Return (X, Y) of the center of cell containing provided text 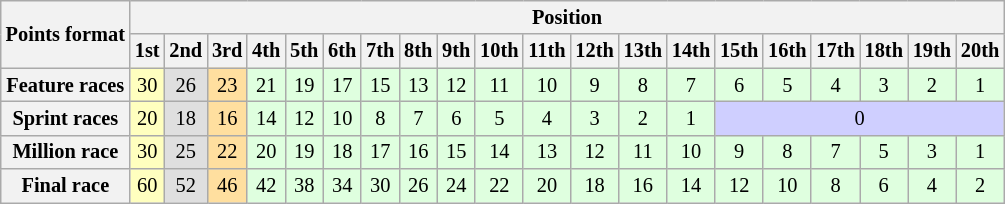
6th (342, 51)
0 (860, 118)
16th (787, 51)
Final race (66, 186)
34 (342, 186)
13th (643, 51)
46 (227, 186)
52 (186, 186)
2nd (186, 51)
20th (980, 51)
60 (148, 186)
5th (304, 51)
8th (418, 51)
4th (266, 51)
3rd (227, 51)
1st (148, 51)
23 (227, 85)
12th (594, 51)
14th (691, 51)
38 (304, 186)
15th (739, 51)
11th (546, 51)
18th (884, 51)
24 (456, 186)
19th (932, 51)
10th (499, 51)
Position (567, 17)
21 (266, 85)
17th (835, 51)
Million race (66, 152)
Points format (66, 34)
42 (266, 186)
9th (456, 51)
Feature races (66, 85)
25 (186, 152)
Sprint races (66, 118)
7th (380, 51)
